Provide the [x, y] coordinate of the cell's center where the given text is located.  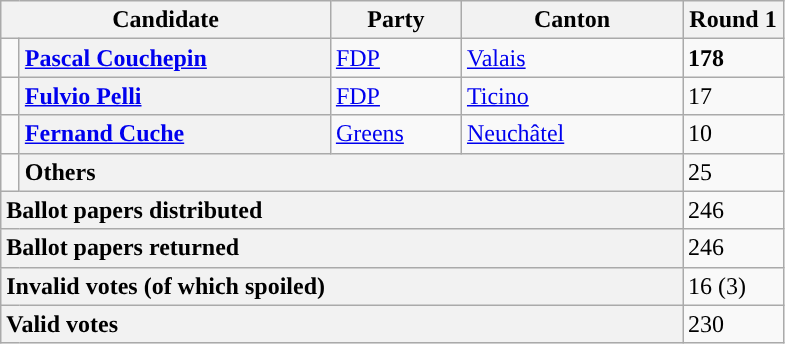
Fulvio Pelli [174, 96]
Others [350, 172]
Round 1 [732, 20]
Ballot papers returned [342, 248]
Canton [572, 20]
Valid votes [342, 324]
Fernand Cuche [174, 134]
Greens [396, 134]
10 [732, 134]
Ticino [572, 96]
230 [732, 324]
Ballot papers distributed [342, 210]
25 [732, 172]
178 [732, 58]
Pascal Couchepin [174, 58]
Party [396, 20]
Candidate [166, 20]
17 [732, 96]
Valais [572, 58]
Neuchâtel [572, 134]
Invalid votes (of which spoiled) [342, 286]
16 (3) [732, 286]
